Determine the [X, Y] coordinate at the center of the cell enclosing the given text.  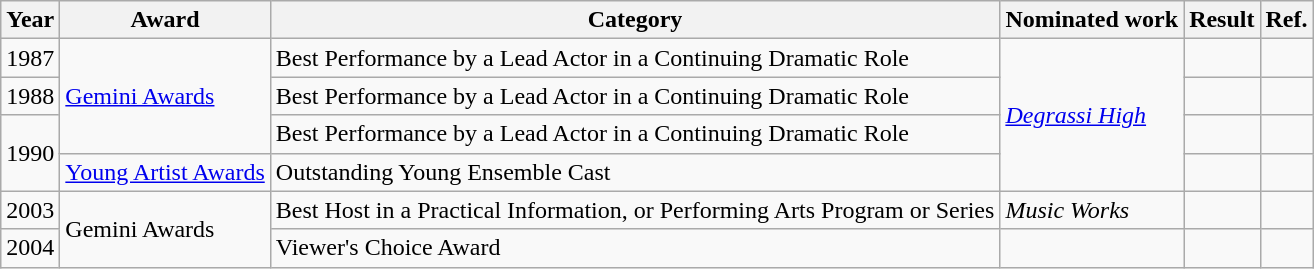
1988 [30, 96]
Category [635, 20]
Result [1222, 20]
Outstanding Young Ensemble Cast [635, 172]
Nominated work [1092, 20]
Degrassi High [1092, 115]
1987 [30, 58]
Year [30, 20]
Award [165, 20]
2004 [30, 248]
Best Host in a Practical Information, or Performing Arts Program or Series [635, 210]
Music Works [1092, 210]
1990 [30, 153]
Young Artist Awards [165, 172]
Viewer's Choice Award [635, 248]
2003 [30, 210]
Ref. [1286, 20]
